Provide the (X, Y) coordinate of the cell's center where the given text is located.  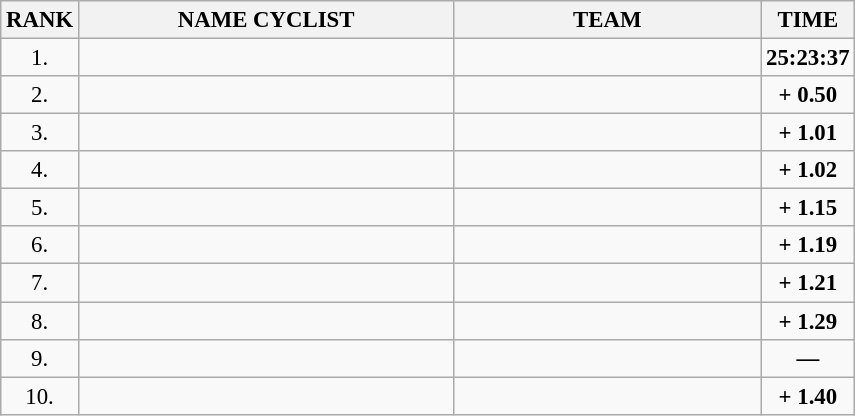
6. (40, 245)
4. (40, 170)
TIME (808, 20)
+ 1.19 (808, 245)
NAME CYCLIST (266, 20)
— (808, 358)
7. (40, 283)
+ 1.01 (808, 133)
8. (40, 321)
+ 1.15 (808, 208)
3. (40, 133)
RANK (40, 20)
9. (40, 358)
+ 1.40 (808, 396)
TEAM (608, 20)
+ 0.50 (808, 95)
25:23:37 (808, 58)
+ 1.02 (808, 170)
1. (40, 58)
10. (40, 396)
2. (40, 95)
5. (40, 208)
+ 1.21 (808, 283)
+ 1.29 (808, 321)
